Provide the (x, y) coordinate of the cell's center where the given text is located.  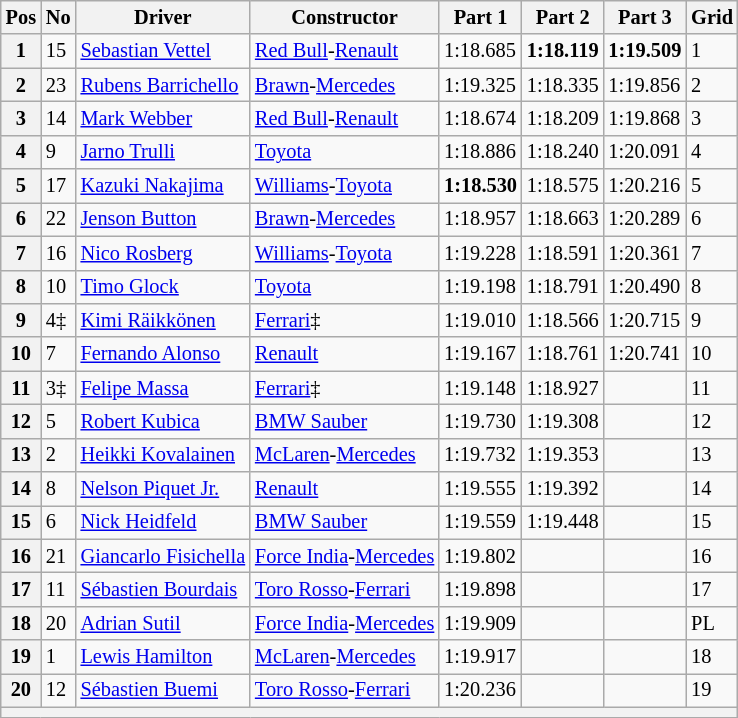
1:19.732 (480, 455)
1:20.236 (480, 690)
1:18.566 (563, 320)
Jenson Button (163, 219)
1:19.148 (480, 388)
1:19.555 (480, 489)
1:19.198 (480, 287)
Kimi Räikkönen (163, 320)
1:18.685 (480, 51)
1:19.228 (480, 253)
No (58, 17)
Driver (163, 17)
1:18.119 (563, 51)
Sébastien Bourdais (163, 589)
1:19.730 (480, 421)
Nick Heidfeld (163, 522)
1:18.575 (563, 186)
1:18.335 (563, 85)
1:19.856 (646, 85)
Giancarlo Fisichella (163, 556)
1:18.591 (563, 253)
22 (58, 219)
1:19.509 (646, 51)
3‡ (58, 388)
Nico Rosberg (163, 253)
1:18.530 (480, 186)
1:18.240 (563, 152)
1:20.741 (646, 354)
Jarno Trulli (163, 152)
1:19.308 (563, 421)
1:19.868 (646, 118)
4‡ (58, 320)
1:19.898 (480, 589)
PL (712, 623)
1:20.216 (646, 186)
Fernando Alonso (163, 354)
Pos (21, 17)
Lewis Hamilton (163, 657)
Adrian Sutil (163, 623)
Part 2 (563, 17)
Mark Webber (163, 118)
Part 3 (646, 17)
1:18.927 (563, 388)
1:19.392 (563, 489)
Felipe Massa (163, 388)
Part 1 (480, 17)
Nelson Piquet Jr. (163, 489)
1:19.448 (563, 522)
1:20.361 (646, 253)
1:18.957 (480, 219)
1:18.761 (563, 354)
1:19.559 (480, 522)
1:19.167 (480, 354)
1:19.909 (480, 623)
23 (58, 85)
1:18.209 (563, 118)
Constructor (344, 17)
Kazuki Nakajima (163, 186)
1:18.663 (563, 219)
1:20.715 (646, 320)
1:20.091 (646, 152)
1:18.886 (480, 152)
1:19.353 (563, 455)
Timo Glock (163, 287)
Robert Kubica (163, 421)
Grid (712, 17)
1:19.325 (480, 85)
1:18.791 (563, 287)
1:18.674 (480, 118)
1:19.010 (480, 320)
1:20.490 (646, 287)
21 (58, 556)
Heikki Kovalainen (163, 455)
1:19.917 (480, 657)
Sebastian Vettel (163, 51)
Rubens Barrichello (163, 85)
1:20.289 (646, 219)
1:19.802 (480, 556)
Sébastien Buemi (163, 690)
